Extract the [x, y] coordinate from the center of the cell holding the provided text.  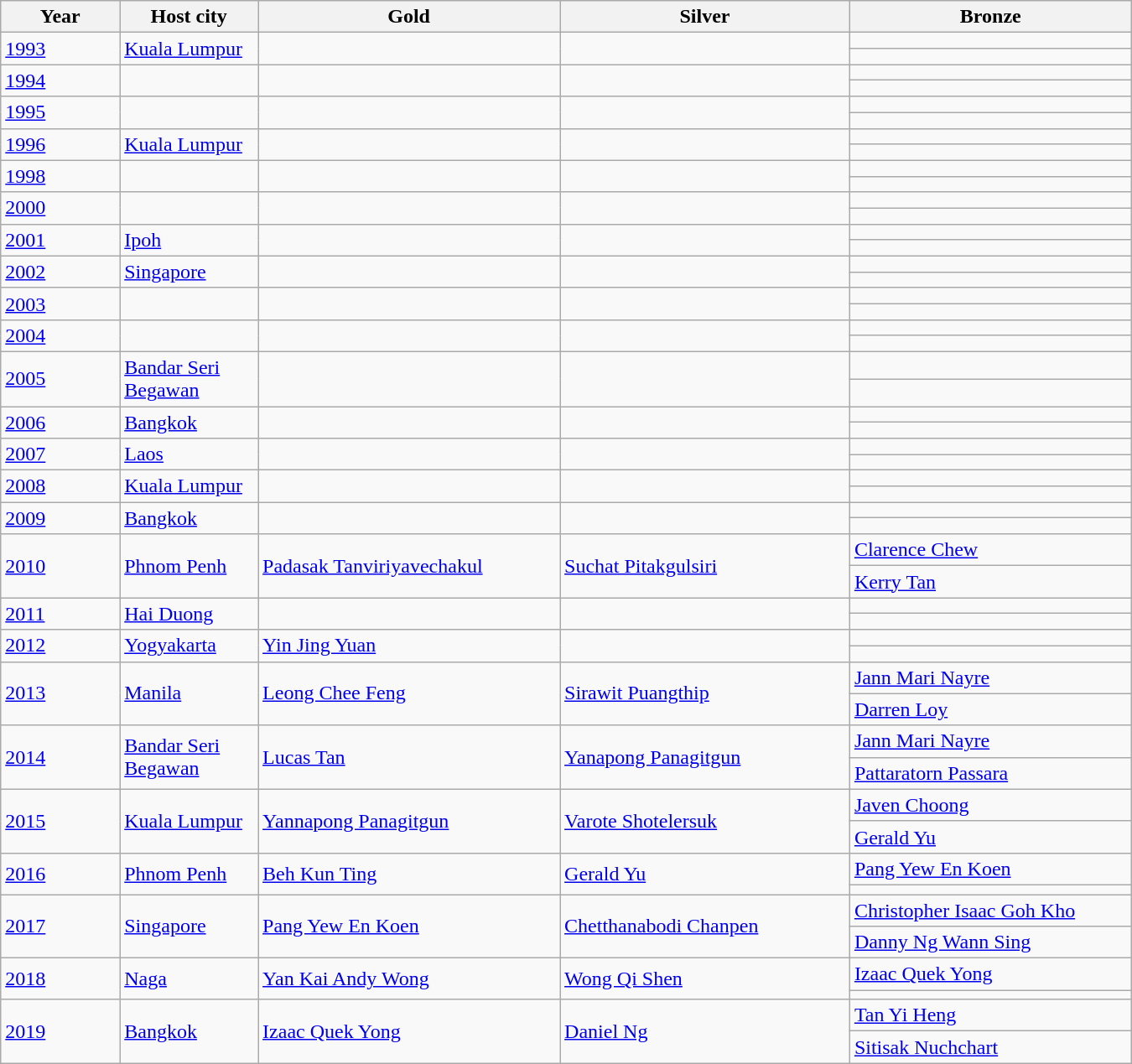
2001 [60, 240]
2012 [60, 646]
2010 [60, 566]
2016 [60, 874]
Chetthanabodi Chanpen [705, 926]
Pattaratorn Passara [990, 773]
2008 [60, 486]
Darren Loy [990, 709]
Yan Kai Andy Wong [409, 979]
2007 [60, 454]
2009 [60, 518]
Naga [190, 979]
2005 [60, 379]
2002 [60, 272]
Gold [409, 17]
Year [60, 17]
Hai Duong [190, 614]
Manila [190, 693]
Yogyakarta [190, 646]
Lucas Tan [409, 757]
1998 [60, 176]
Christopher Isaac Goh Kho [990, 910]
Kerry Tan [990, 582]
Suchat Pitakgulsiri [705, 566]
2018 [60, 979]
Yannapong Panagitgun [409, 821]
Padasak Tanviriyavechakul [409, 566]
Varote Shotelersuk [705, 821]
1996 [60, 144]
Wong Qi Shen [705, 979]
Leong Chee Feng [409, 693]
2017 [60, 926]
Sitisak Nuchchart [990, 1047]
Host city [190, 17]
Bronze [990, 17]
2014 [60, 757]
Clarence Chew [990, 550]
Sirawit Puangthip [705, 693]
Laos [190, 454]
2006 [60, 422]
Yin Jing Yuan [409, 646]
1995 [60, 112]
Daniel Ng [705, 1031]
Beh Kun Ting [409, 874]
Danny Ng Wann Sing [990, 942]
2003 [60, 304]
Ipoh [190, 240]
Tan Yi Heng [990, 1015]
Silver [705, 17]
Javen Choong [990, 805]
Yanapong Panagitgun [705, 757]
1994 [60, 80]
2004 [60, 335]
1993 [60, 49]
2011 [60, 614]
2019 [60, 1031]
2015 [60, 821]
2000 [60, 208]
2013 [60, 693]
